For the text-containing cell, return its midpoint in [X, Y] coordinate format. 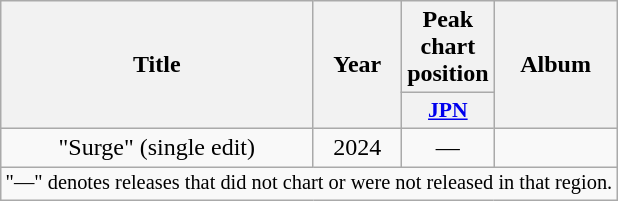
Peak chart position [448, 47]
Title [157, 65]
"Surge" (single edit) [157, 147]
— [448, 147]
2024 [358, 147]
Album [556, 65]
Year [358, 65]
"—" denotes releases that did not chart or were not released in that region. [309, 183]
JPN [448, 111]
